Return (X, Y) of the center of cell containing provided text 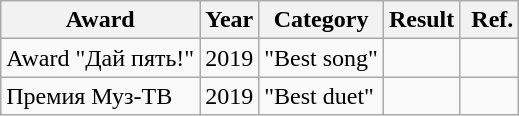
Award "Дай пять!" (100, 58)
Year (230, 20)
Award (100, 20)
Премия Муз-ТВ (100, 96)
Ref. (490, 20)
"Best song" (322, 58)
"Best duet" (322, 96)
Category (322, 20)
Result (421, 20)
